Extract the (x, y) coordinate from the center of the cell holding the provided text.  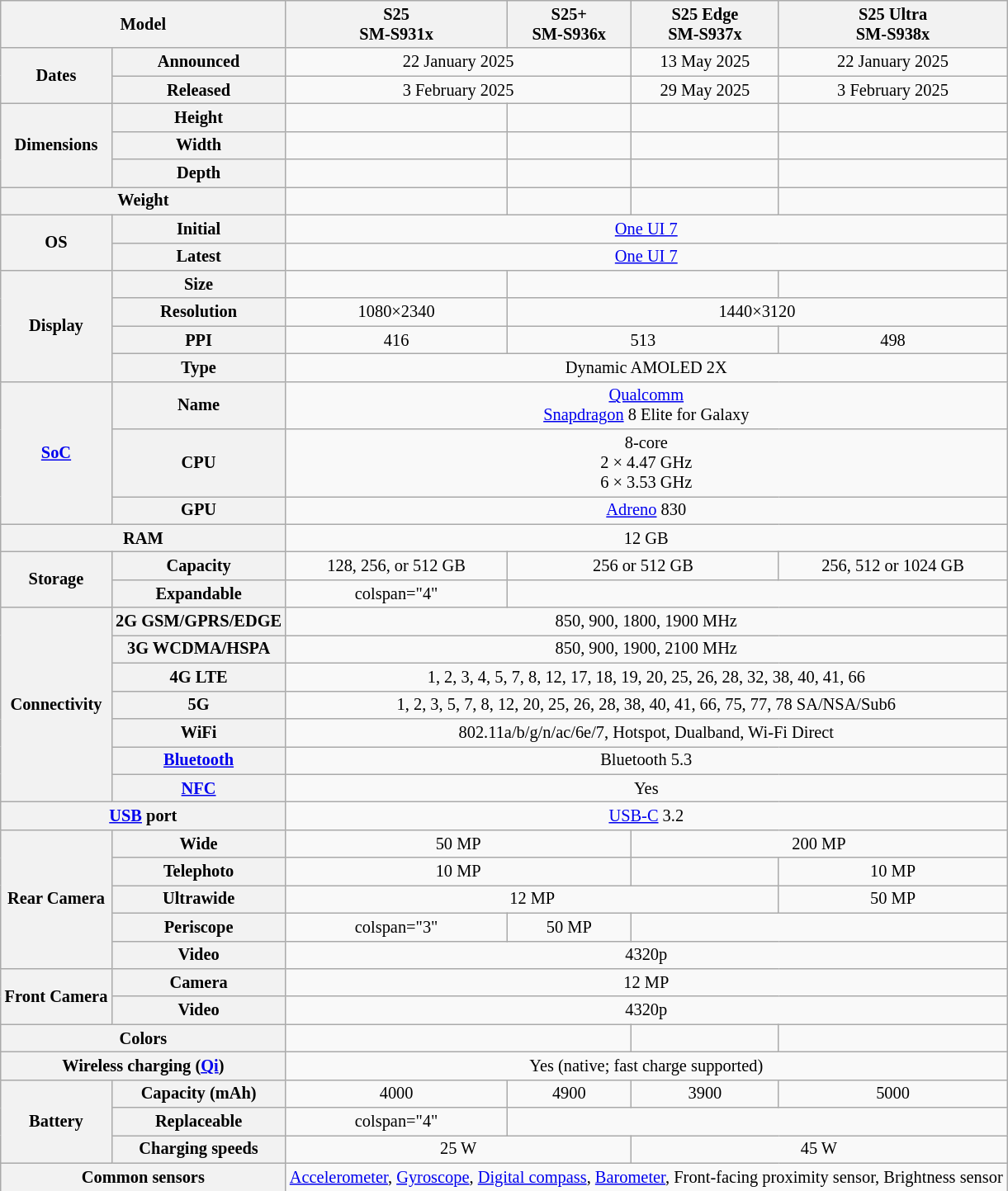
4000 (396, 1094)
Capacity (mAh) (198, 1094)
513 (642, 340)
802.11a/b/g/n/ac/6e/7, Hotspot, Dualband, Wi-Fi Direct (646, 732)
S25+SM-S936x (569, 24)
1, 2, 3, 4, 5, 7, 8, 12, 17, 18, 19, 20, 25, 26, 28, 32, 38, 40, 41, 66 (646, 677)
1080×2340 (396, 312)
Adreno 830 (646, 510)
Bluetooth 5.3 (646, 760)
3900 (705, 1094)
Battery (56, 1121)
Released (198, 90)
Rear Camera (56, 899)
13 May 2025 (705, 62)
200 MP (819, 844)
Latest (198, 257)
Yes (646, 788)
29 May 2025 (705, 90)
NFC (198, 788)
850, 900, 1900, 2100 MHz (646, 649)
WiFi (198, 732)
Depth (198, 173)
256 or 512 GB (642, 565)
Connectivity (56, 705)
128, 256, or 512 GB (396, 565)
Dates (56, 76)
Bluetooth (198, 760)
Wide (198, 844)
Dimensions (56, 145)
Yes (native; fast charge supported) (646, 1066)
OS (56, 243)
S25 UltraSM-S938x (892, 24)
Capacity (198, 565)
Announced (198, 62)
4G LTE (198, 677)
USB port (144, 815)
Front Camera (56, 995)
Initial (198, 229)
Expandable (198, 593)
Height (198, 117)
Storage (56, 579)
Periscope (198, 927)
Type (198, 367)
Telephoto (198, 872)
1, 2, 3, 5, 7, 8, 12, 20, 25, 26, 28, 38, 40, 41, 66, 75, 77, 78 SA/NSA/Sub6 (646, 705)
Weight (144, 201)
PPI (198, 340)
Width (198, 145)
45 W (819, 1149)
Camera (198, 982)
1440×3120 (756, 312)
256, 512 or 1024 GB (892, 565)
Size (198, 284)
S25SM-S931x (396, 24)
Replaceable (198, 1122)
3G WCDMA/HSPA (198, 649)
5G (198, 705)
850, 900, 1800, 1900 MHz (646, 621)
5000 (892, 1094)
Common sensors (144, 1177)
CPU (198, 463)
colspan="3" (396, 927)
498 (892, 340)
Model (144, 24)
Resolution (198, 312)
12 GB (646, 538)
4900 (569, 1094)
Ultrawide (198, 899)
RAM (144, 538)
Dynamic AMOLED 2X (646, 367)
2G GSM/GPRS/EDGE (198, 621)
Wireless charging (Qi) (144, 1066)
GPU (198, 510)
8-core2 × 4.47 GHz6 × 3.53 GHz (646, 463)
25 W (458, 1149)
Name (198, 405)
Charging speeds (198, 1149)
Display (56, 325)
Accelerometer, Gyroscope, Digital compass, Barometer, Front-facing proximity sensor, Brightness sensor (646, 1177)
QualcommSnapdragon 8 Elite for Galaxy (646, 405)
Colors (144, 1038)
S25 EdgeSM-S937x (705, 24)
SoC (56, 452)
416 (396, 340)
USB-C 3.2 (646, 815)
